Pinpoint the cell where the given text exists, returning its (x, y) midpoint coordinate. 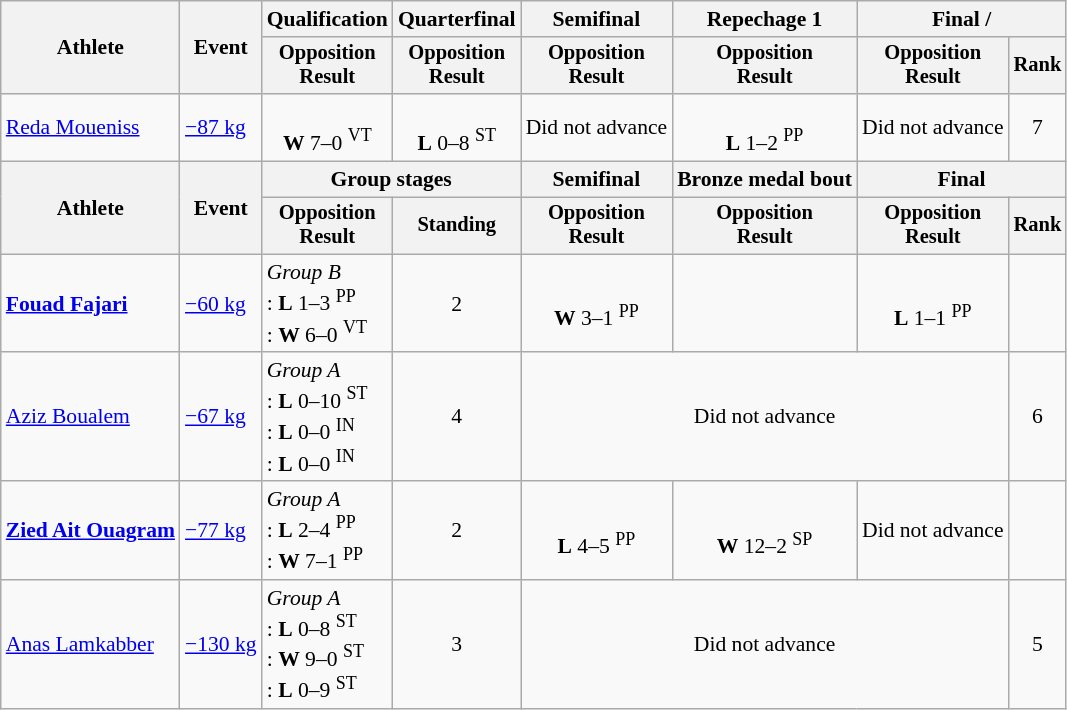
Final (962, 179)
Repechage 1 (764, 19)
−60 kg (221, 304)
W 7–0 VT (328, 128)
L 1–2 PP (764, 128)
Final / (962, 19)
Group A: L 2–4 PP: W 7–1 PP (328, 531)
Fouad Fajari (90, 304)
W 12–2 SP (764, 531)
Anas Lamkabber (90, 644)
W 3–1 PP (597, 304)
−67 kg (221, 418)
Standing (457, 226)
Group B: L 1–3 PP: W 6–0 VT (328, 304)
5 (1038, 644)
−130 kg (221, 644)
Group stages (392, 179)
L 1–1 PP (933, 304)
3 (457, 644)
L 4–5 PP (597, 531)
6 (1038, 418)
Quarterfinal (457, 19)
−87 kg (221, 128)
Qualification (328, 19)
Group A: L 0–8 ST: W 9–0 ST: L 0–9 ST (328, 644)
Bronze medal bout (764, 179)
Aziz Boualem (90, 418)
7 (1038, 128)
L 0–8 ST (457, 128)
Group A: L 0–10 ST: L 0–0 IN: L 0–0 IN (328, 418)
4 (457, 418)
Zied Ait Ouagram (90, 531)
−77 kg (221, 531)
Reda Moueniss (90, 128)
